Return [x, y] of the center of cell containing provided text 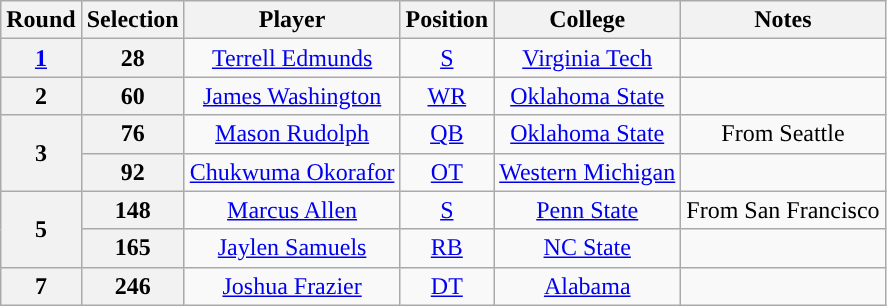
RB [447, 248]
Marcus Allen [292, 210]
Position [447, 20]
3 [41, 153]
2 [41, 96]
Virginia Tech [588, 58]
92 [132, 172]
60 [132, 96]
148 [132, 210]
James Washington [292, 96]
Penn State [588, 210]
76 [132, 134]
Player [292, 20]
5 [41, 229]
Round [41, 20]
From San Francisco [783, 210]
Mason Rudolph [292, 134]
OT [447, 172]
College [588, 20]
Terrell Edmunds [292, 58]
From Seattle [783, 134]
165 [132, 248]
7 [41, 286]
Notes [783, 20]
NC State [588, 248]
WR [447, 96]
Joshua Frazier [292, 286]
1 [41, 58]
Western Michigan [588, 172]
QB [447, 134]
Selection [132, 20]
Alabama [588, 286]
Chukwuma Okorafor [292, 172]
Jaylen Samuels [292, 248]
246 [132, 286]
DT [447, 286]
28 [132, 58]
